Detect which cell encompasses the target text, then output its (X, Y) center coordinate. 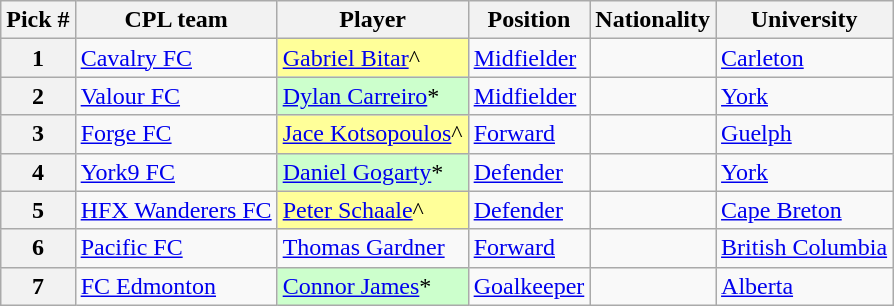
British Columbia (804, 248)
4 (38, 172)
Alberta (804, 286)
Daniel Gogarty* (372, 172)
Cavalry FC (176, 58)
3 (38, 134)
6 (38, 248)
CPL team (176, 20)
1 (38, 58)
Pick # (38, 20)
Nationality (653, 20)
Peter Schaale^ (372, 210)
Dylan Carreiro* (372, 96)
FC Edmonton (176, 286)
York9 FC (176, 172)
Cape Breton (804, 210)
University (804, 20)
5 (38, 210)
Connor James* (372, 286)
HFX Wanderers FC (176, 210)
Thomas Gardner (372, 248)
Jace Kotsopoulos^ (372, 134)
Goalkeeper (529, 286)
Guelph (804, 134)
Position (529, 20)
Valour FC (176, 96)
Forge FC (176, 134)
7 (38, 286)
Gabriel Bitar^ (372, 58)
Carleton (804, 58)
Player (372, 20)
2 (38, 96)
Pacific FC (176, 248)
